Return (x, y) of the center of cell containing provided text 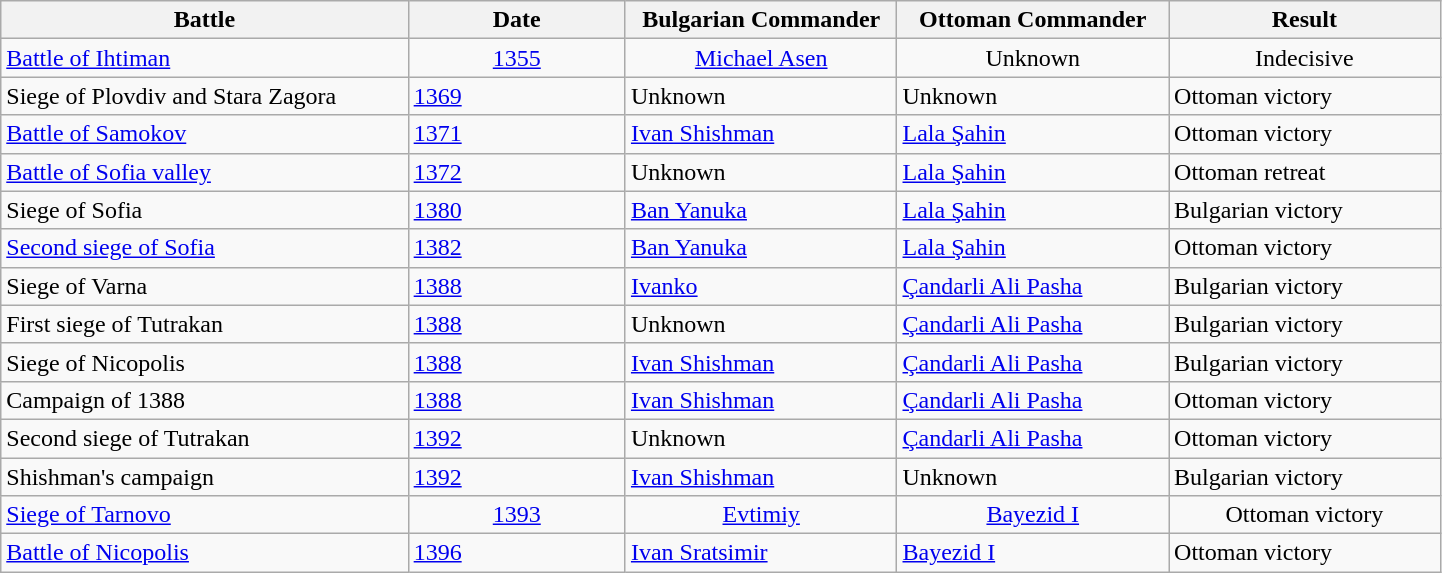
Battle of Sofia valley (204, 172)
1369 (516, 96)
Result (1305, 20)
Battle of Ihtiman (204, 58)
Michael Asen (761, 58)
Battle of Nicopolis (204, 553)
Campaign of 1388 (204, 400)
1371 (516, 134)
Indecisive (1305, 58)
Ottoman Commander (1033, 20)
1396 (516, 553)
Evtimiy (761, 515)
Ivanko (761, 286)
Battle (204, 20)
Date (516, 20)
Ivan Sratsimir (761, 553)
1380 (516, 210)
1393 (516, 515)
Siege of Sofia (204, 210)
Second siege of Tutrakan (204, 438)
Ottoman retreat (1305, 172)
Siege of Nicopolis (204, 362)
Siege of Varna (204, 286)
Bulgarian Commander (761, 20)
1372 (516, 172)
Battle of Samokov (204, 134)
1382 (516, 248)
1355 (516, 58)
Siege of Plovdiv and Stara Zagora (204, 96)
Shishman's campaign (204, 477)
Second siege of Sofia (204, 248)
First siege of Tutrakan (204, 324)
Siege of Tarnovo (204, 515)
